Capture the cell that displays the provided text and extract its [X, Y] central coordinate. 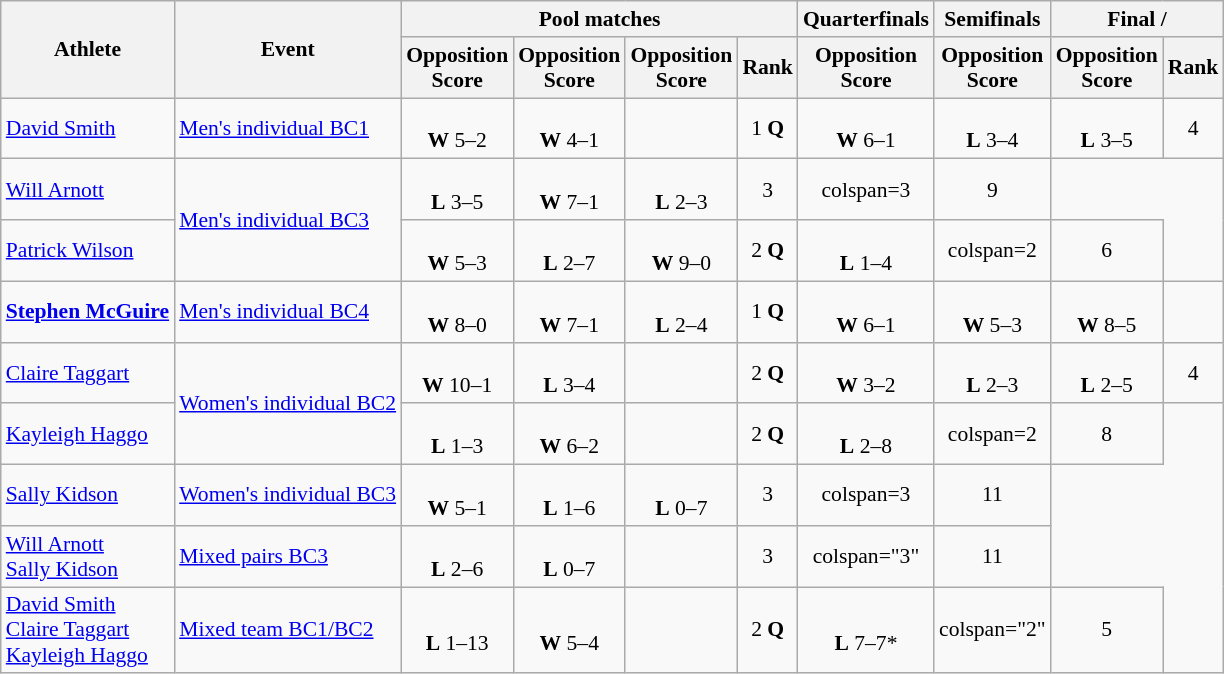
L 1–6 [569, 496]
9 [992, 190]
W 8–5 [1107, 312]
L 1–13 [457, 630]
W 8–0 [457, 312]
Women's individual BC3 [288, 496]
Mixed pairs BC3 [288, 556]
W 5–2 [457, 128]
Women's individual BC2 [288, 403]
Pool matches [600, 19]
Men's individual BC1 [288, 128]
Patrick Wilson [88, 250]
Final / [1138, 19]
8 [1107, 434]
L 2–5 [1107, 372]
Will ArnottSally Kidson [88, 556]
Sally Kidson [88, 496]
David Smith [88, 128]
David SmithClaire TaggartKayleigh Haggo [88, 630]
Kayleigh Haggo [88, 434]
W 10–1 [457, 372]
Quarterfinals [866, 19]
Men's individual BC4 [288, 312]
L 7–7* [866, 630]
Semifinals [992, 19]
colspan="3" [866, 556]
W 5–1 [457, 496]
W 4–1 [569, 128]
colspan="2" [992, 630]
L 2–7 [569, 250]
Will Arnott [88, 190]
W 9–0 [681, 250]
L 1–4 [866, 250]
L 1–3 [457, 434]
Athlete [88, 50]
Mixed team BC1/BC2 [288, 630]
Claire Taggart [88, 372]
W 5–4 [569, 630]
L 2–4 [681, 312]
6 [1107, 250]
Event [288, 50]
Stephen McGuire [88, 312]
W 6–2 [569, 434]
Men's individual BC3 [288, 220]
5 [1107, 630]
W 3–2 [866, 372]
L 2–6 [457, 556]
L 2–8 [866, 434]
